Capture the cell that displays the provided text and extract its (X, Y) central coordinate. 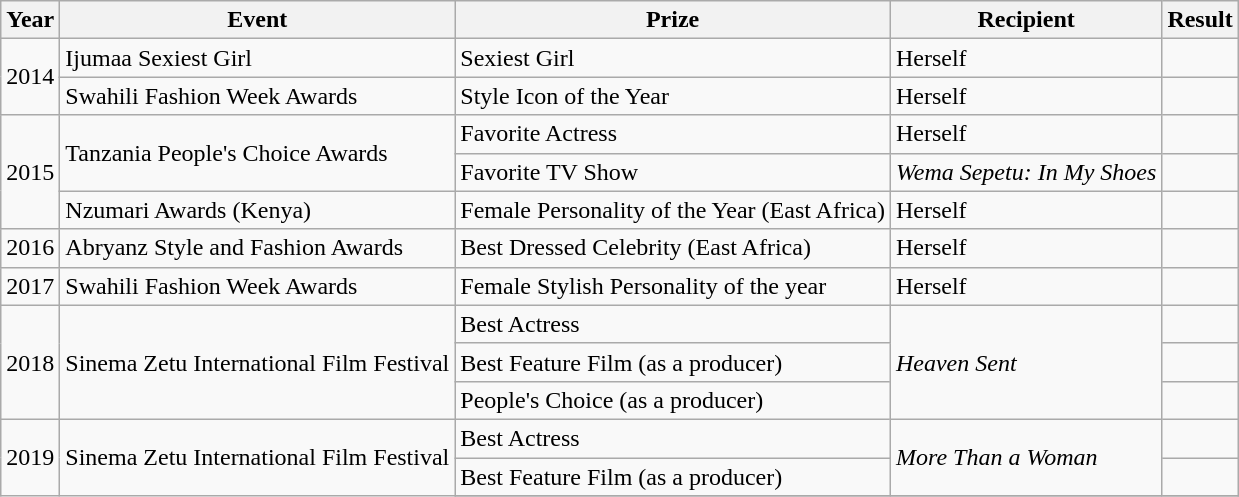
2018 (30, 362)
More Than a Woman (1026, 457)
2015 (30, 172)
Best Dressed Celebrity (East Africa) (673, 248)
Favorite TV Show (673, 172)
2019 (30, 457)
Nzumari Awards (Kenya) (258, 210)
Result (1200, 20)
Sexiest Girl (673, 58)
Ijumaa Sexiest Girl (258, 58)
2014 (30, 77)
Style Icon of the Year (673, 96)
Female Stylish Personality of the year (673, 286)
Wema Sepetu: In My Shoes (1026, 172)
Event (258, 20)
People's Choice (as a producer) (673, 400)
Favorite Actress (673, 134)
Year (30, 20)
Tanzania People's Choice Awards (258, 153)
Abryanz Style and Fashion Awards (258, 248)
Prize (673, 20)
Heaven Sent (1026, 362)
Recipient (1026, 20)
2017 (30, 286)
2016 (30, 248)
Female Personality of the Year (East Africa) (673, 210)
